Search for the cell housing the specified text and yield its [x, y] center coordinate. 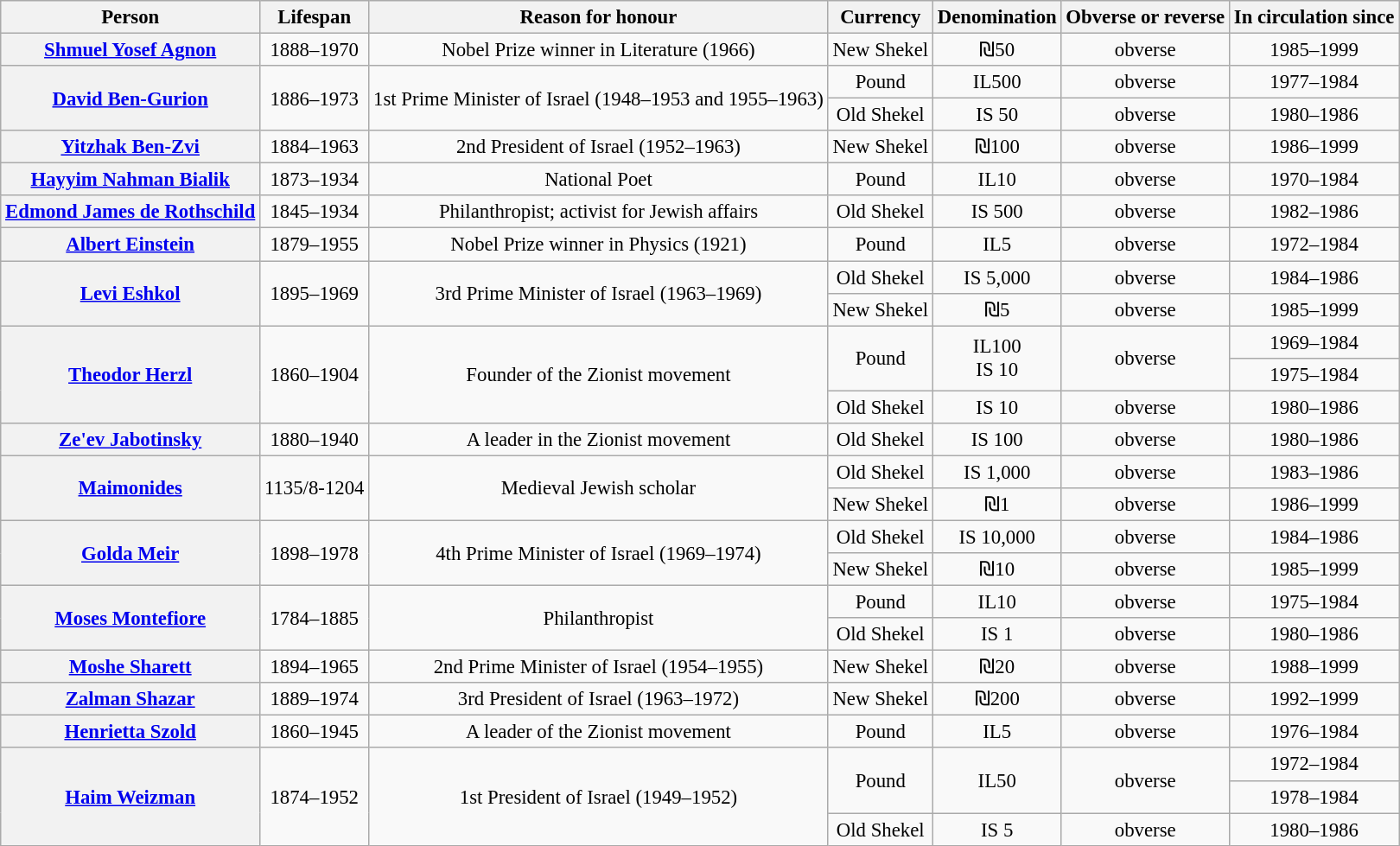
₪10 [997, 569]
IS 50 [997, 115]
₪50 [997, 50]
1880–1940 [315, 440]
Edmond James de Rothschild [130, 212]
Person [130, 17]
IS 500 [997, 212]
Currency [880, 17]
IL500 [997, 82]
₪200 [997, 699]
4th Prime Minister of Israel (1969–1974) [598, 553]
IL50 [997, 781]
1970–1984 [1314, 180]
Theodor Herzl [130, 375]
1888–1970 [315, 50]
IS 10,000 [997, 537]
3rd President of Israel (1963–1972) [598, 699]
1884–1963 [315, 147]
Yitzhak Ben-Zvi [130, 147]
1845–1934 [315, 212]
Nobel Prize winner in Literature (1966) [598, 50]
₪1 [997, 505]
Founder of the Zionist movement [598, 375]
IS 1,000 [997, 472]
1992–1999 [1314, 699]
₪100 [997, 147]
1st President of Israel (1949–1952) [598, 797]
1st Prime Minister of Israel (1948–1953 and 1955–1963) [598, 99]
3rd Prime Minister of Israel (1963–1969) [598, 294]
Zalman Shazar [130, 699]
National Poet [598, 180]
Shmuel Yosef Agnon [130, 50]
1988–1999 [1314, 667]
Denomination [997, 17]
Philanthropist [598, 619]
IS 1 [997, 634]
1860–1945 [315, 732]
1898–1978 [315, 553]
1895–1969 [315, 294]
Reason for honour [598, 17]
1982–1986 [1314, 212]
Medieval Jewish scholar [598, 487]
1135/8-1204 [315, 487]
IS 5,000 [997, 277]
Lifespan [315, 17]
IS 100 [997, 440]
IS 5 [997, 830]
Moshe Sharett [130, 667]
IS 10 [997, 407]
A leader in the Zionist movement [598, 440]
Henrietta Szold [130, 732]
1977–1984 [1314, 82]
₪20 [997, 667]
Ze'ev Jabotinsky [130, 440]
1873–1934 [315, 180]
IL100IS 10 [997, 358]
Obverse or reverse [1145, 17]
Albert Einstein [130, 245]
1889–1974 [315, 699]
1969–1984 [1314, 342]
Nobel Prize winner in Physics (1921) [598, 245]
Moses Montefiore [130, 619]
2nd Prime Minister of Israel (1954–1955) [598, 667]
1976–1984 [1314, 732]
1978–1984 [1314, 797]
A leader of the Zionist movement [598, 732]
1879–1955 [315, 245]
1983–1986 [1314, 472]
Philanthropist; activist for Jewish affairs [598, 212]
1874–1952 [315, 797]
Golda Meir [130, 553]
1894–1965 [315, 667]
1784–1885 [315, 619]
Maimonides [130, 487]
2nd President of Israel (1952–1963) [598, 147]
Haim Weizman [130, 797]
Levi Eshkol [130, 294]
₪5 [997, 309]
Hayyim Nahman Bialik [130, 180]
In circulation since [1314, 17]
David Ben-Gurion [130, 99]
1860–1904 [315, 375]
1886–1973 [315, 99]
